Find where the given text appears and provide that cell's center as [x, y] coordinate. 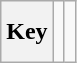
Key [27, 32]
